From the cell containing the given text, extract its center point as [x, y] coordinate. 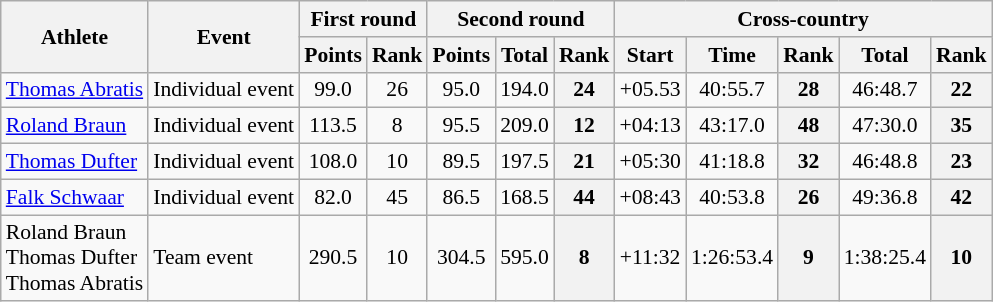
+05.53 [650, 90]
+11:32 [650, 258]
194.0 [524, 90]
113.5 [333, 126]
35 [962, 126]
197.5 [524, 162]
Thomas Dufter [74, 162]
Roland Braun [74, 126]
42 [962, 197]
47:30.0 [885, 126]
Event [224, 36]
595.0 [524, 258]
24 [584, 90]
82.0 [333, 197]
41:18.8 [732, 162]
Start [650, 55]
Second round [520, 19]
99.0 [333, 90]
95.5 [461, 126]
Athlete [74, 36]
First round [363, 19]
28 [808, 90]
44 [584, 197]
40:55.7 [732, 90]
Thomas Abratis [74, 90]
45 [398, 197]
9 [808, 258]
46:48.8 [885, 162]
46:48.7 [885, 90]
23 [962, 162]
304.5 [461, 258]
Roland BraunThomas DufterThomas Abratis [74, 258]
49:36.8 [885, 197]
290.5 [333, 258]
86.5 [461, 197]
108.0 [333, 162]
209.0 [524, 126]
1:26:53.4 [732, 258]
Cross-country [802, 19]
Team event [224, 258]
95.0 [461, 90]
12 [584, 126]
+04:13 [650, 126]
40:53.8 [732, 197]
89.5 [461, 162]
+08:43 [650, 197]
43:17.0 [732, 126]
48 [808, 126]
168.5 [524, 197]
21 [584, 162]
Time [732, 55]
1:38:25.4 [885, 258]
Falk Schwaar [74, 197]
22 [962, 90]
32 [808, 162]
+05:30 [650, 162]
